Find where the given text appears and provide that cell's center as (X, Y) coordinate. 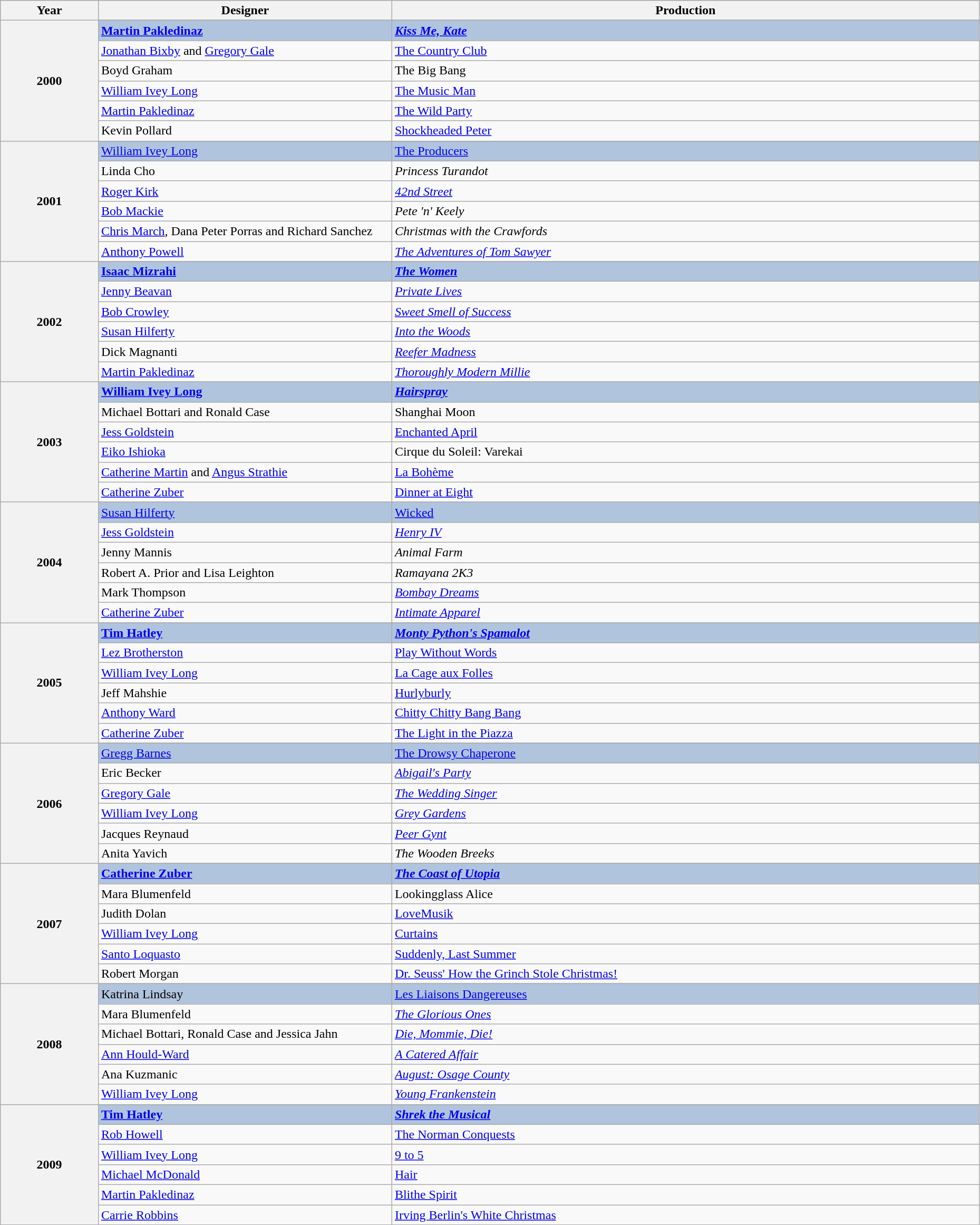
Peer Gynt (685, 833)
Eric Becker (245, 773)
The Wild Party (685, 111)
Eiko Ishioka (245, 452)
2000 (50, 81)
Gregg Barnes (245, 753)
Jacques Reynaud (245, 833)
Shrek the Musical (685, 1114)
The Glorious Ones (685, 1014)
The Light in the Piazza (685, 733)
The Producers (685, 151)
2002 (50, 322)
The Norman Conquests (685, 1134)
Kiss Me, Kate (685, 31)
Jenny Beavan (245, 292)
Dr. Seuss' How the Grinch Stole Christmas! (685, 974)
9 to 5 (685, 1154)
Boyd Graham (245, 71)
Monty Python's Spamalot (685, 633)
Christmas with the Crawfords (685, 231)
Curtains (685, 934)
Hair (685, 1174)
Katrina Lindsay (245, 994)
Thoroughly Modern Millie (685, 372)
The Adventures of Tom Sawyer (685, 252)
Private Lives (685, 292)
Hairspray (685, 392)
LoveMusik (685, 914)
2005 (50, 683)
Mark Thompson (245, 593)
Lookingglass Alice (685, 894)
Robert A. Prior and Lisa Leighton (245, 572)
August: Osage County (685, 1074)
Santo Loquasto (245, 954)
Grey Gardens (685, 813)
Hurlyburly (685, 693)
Princess Turandot (685, 171)
Play Without Words (685, 653)
Robert Morgan (245, 974)
Anita Yavich (245, 853)
Into the Woods (685, 332)
Pete 'n' Keely (685, 211)
The Wooden Breeks (685, 853)
Ann Hould-Ward (245, 1054)
Young Frankenstein (685, 1094)
The Drowsy Chaperone (685, 753)
Jeff Mahshie (245, 693)
Linda Cho (245, 171)
Bob Mackie (245, 211)
2007 (50, 923)
Michael McDonald (245, 1174)
The Women (685, 272)
Blithe Spirit (685, 1194)
Ramayana 2K3 (685, 572)
Intimate Apparel (685, 613)
Michael Bottari, Ronald Case and Jessica Jahn (245, 1034)
Roger Kirk (245, 191)
Cirque du Soleil: Varekai (685, 452)
Anthony Ward (245, 713)
Catherine Martin and Angus Strathie (245, 472)
Jenny Mannis (245, 552)
A Catered Affair (685, 1054)
Year (50, 11)
Abigail's Party (685, 773)
Bob Crowley (245, 312)
2008 (50, 1044)
Shockheaded Peter (685, 131)
Designer (245, 11)
Bombay Dreams (685, 593)
Isaac Mizrahi (245, 272)
Carrie Robbins (245, 1214)
Shanghai Moon (685, 412)
Lez Brotherston (245, 653)
La Cage aux Folles (685, 673)
Gregory Gale (245, 793)
2009 (50, 1164)
Sweet Smell of Success (685, 312)
Chitty Chitty Bang Bang (685, 713)
Reefer Madness (685, 352)
Dinner at Eight (685, 492)
42nd Street (685, 191)
Irving Berlin's White Christmas (685, 1214)
2003 (50, 442)
The Music Man (685, 91)
Animal Farm (685, 552)
Michael Bottari and Ronald Case (245, 412)
Kevin Pollard (245, 131)
Die, Mommie, Die! (685, 1034)
The Big Bang (685, 71)
Suddenly, Last Summer (685, 954)
Anthony Powell (245, 252)
Wicked (685, 512)
Henry IV (685, 532)
La Bohème (685, 472)
The Coast of Utopia (685, 873)
2001 (50, 201)
Enchanted April (685, 432)
The Wedding Singer (685, 793)
The Country Club (685, 51)
Judith Dolan (245, 914)
Chris March, Dana Peter Porras and Richard Sanchez (245, 231)
2004 (50, 562)
Production (685, 11)
Ana Kuzmanic (245, 1074)
Dick Magnanti (245, 352)
Rob Howell (245, 1134)
2006 (50, 803)
Les Liaisons Dangereuses (685, 994)
Jonathan Bixby and Gregory Gale (245, 51)
